Scan for the cell matching the given text and deliver its [X, Y] coordinate at center. 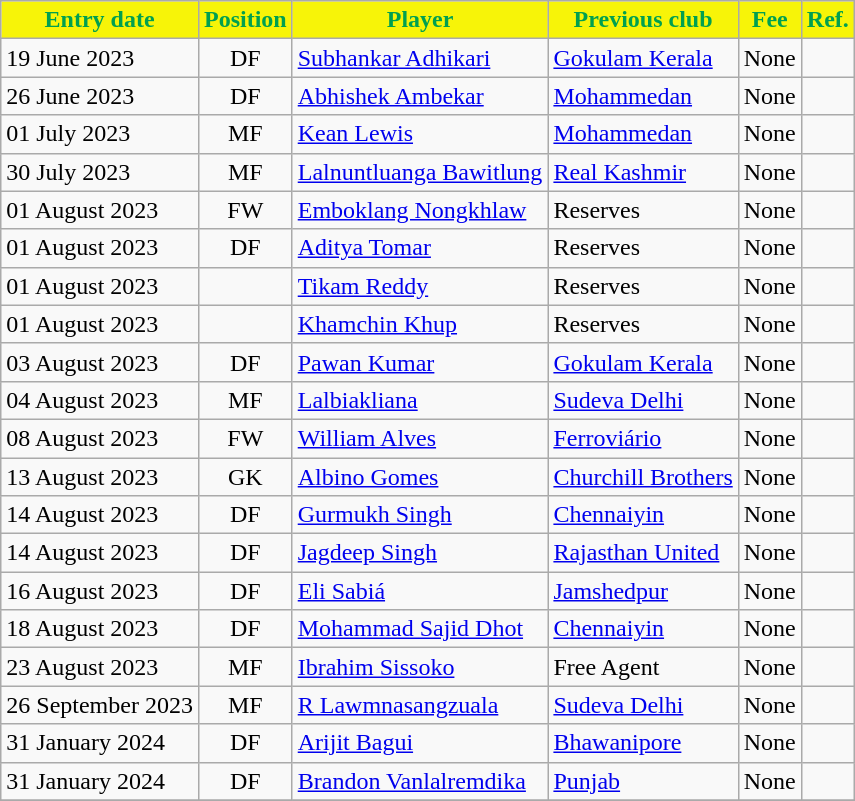
Churchill Brothers [643, 477]
Player [420, 20]
Ibrahim Sissoko [420, 667]
Punjab [643, 781]
Aditya Tomar [420, 248]
Entry date [100, 20]
Kean Lewis [420, 134]
Position [245, 20]
Free Agent [643, 667]
01 July 2023 [100, 134]
03 August 2023 [100, 362]
Albino Gomes [420, 477]
William Alves [420, 438]
Arijit Bagui [420, 743]
16 August 2023 [100, 591]
Rajasthan United [643, 553]
Jamshedpur [643, 591]
Gurmukh Singh [420, 515]
30 July 2023 [100, 172]
04 August 2023 [100, 400]
R Lawmnasangzuala [420, 705]
08 August 2023 [100, 438]
Lalbiakliana [420, 400]
Eli Sabiá [420, 591]
Ref. [828, 20]
GK [245, 477]
Mohammad Sajid Dhot [420, 629]
26 September 2023 [100, 705]
Lalnuntluanga Bawitlung [420, 172]
Bhawanipore [643, 743]
Previous club [643, 20]
Abhishek Ambekar [420, 96]
Subhankar Adhikari [420, 58]
Jagdeep Singh [420, 553]
18 August 2023 [100, 629]
Emboklang Nongkhlaw [420, 210]
26 June 2023 [100, 96]
Khamchin Khup [420, 324]
Brandon Vanlalremdika [420, 781]
19 June 2023 [100, 58]
Tikam Reddy [420, 286]
Real Kashmir [643, 172]
Fee [770, 20]
Ferroviário [643, 438]
23 August 2023 [100, 667]
Pawan Kumar [420, 362]
13 August 2023 [100, 477]
